Pinpoint the cell where the given text exists, returning its (X, Y) midpoint coordinate. 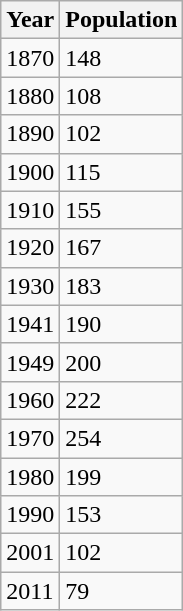
115 (122, 172)
1980 (30, 477)
183 (122, 286)
1970 (30, 438)
190 (122, 324)
222 (122, 400)
Year (30, 20)
1890 (30, 134)
2011 (30, 591)
254 (122, 438)
Population (122, 20)
199 (122, 477)
148 (122, 58)
1920 (30, 248)
1941 (30, 324)
153 (122, 515)
167 (122, 248)
79 (122, 591)
1960 (30, 400)
2001 (30, 553)
155 (122, 210)
1870 (30, 58)
108 (122, 96)
1900 (30, 172)
1949 (30, 362)
1990 (30, 515)
1880 (30, 96)
1930 (30, 286)
1910 (30, 210)
200 (122, 362)
